Pinpoint the cell where the given text exists, returning its [X, Y] midpoint coordinate. 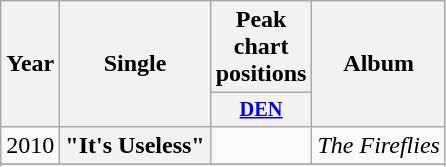
2010 [30, 145]
"It's Useless" [135, 145]
The Fireflies [379, 145]
Year [30, 64]
Peak chart positions [261, 47]
Single [135, 64]
DEN [261, 110]
Album [379, 64]
